Extract the [x, y] coordinate from the center of the cell holding the provided text.  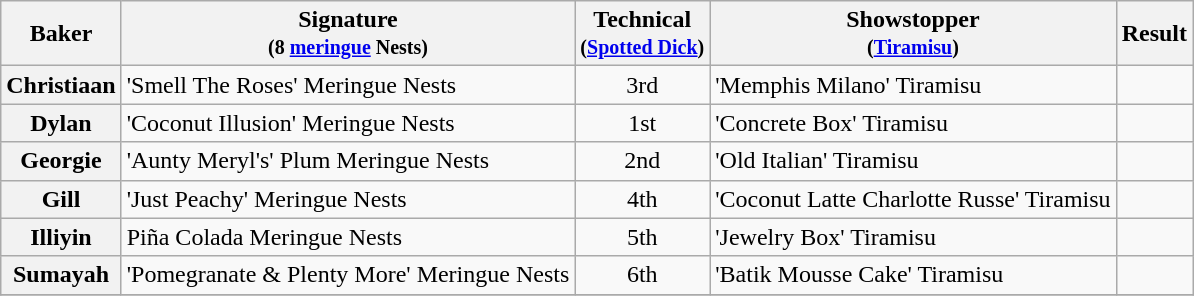
Christiaan [61, 85]
Signature(8 meringue Nests) [348, 34]
Gill [61, 199]
'Concrete Box' Tiramisu [913, 123]
Illiyin [61, 237]
'Pomegranate & Plenty More' Meringue Nests [348, 275]
'Batik Mousse Cake' Tiramisu [913, 275]
'Old Italian' Tiramisu [913, 161]
5th [642, 237]
Showstopper(Tiramisu) [913, 34]
Baker [61, 34]
'Memphis Milano' Tiramisu [913, 85]
Sumayah [61, 275]
Piña Colada Meringue Nests [348, 237]
4th [642, 199]
'Coconut Illusion' Meringue Nests [348, 123]
6th [642, 275]
'Smell The Roses' Meringue Nests [348, 85]
'Coconut Latte Charlotte Russe' Tiramisu [913, 199]
Result [1154, 34]
'Jewelry Box' Tiramisu [913, 237]
2nd [642, 161]
3rd [642, 85]
1st [642, 123]
Dylan [61, 123]
'Aunty Meryl's' Plum Meringue Nests [348, 161]
Technical(Spotted Dick) [642, 34]
Georgie [61, 161]
'Just Peachy' Meringue Nests [348, 199]
